Pinpoint the cell where the given text exists, returning its (X, Y) midpoint coordinate. 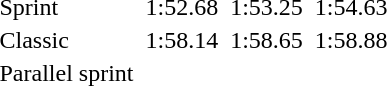
1:58.65 (267, 40)
1:58.14 (182, 40)
